Return the [X, Y] coordinate for the center point of the cell that contains the specified text.  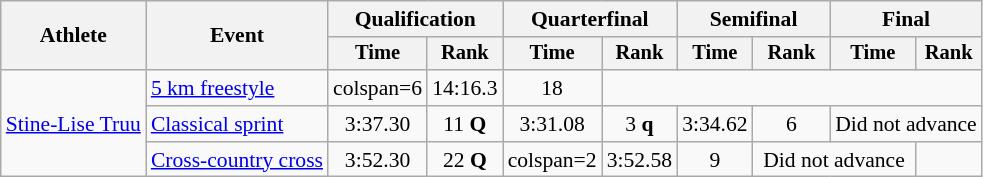
colspan=6 [378, 88]
11 Q [464, 124]
Quarterfinal [590, 19]
3:31.08 [552, 124]
3 q [640, 124]
3:37.30 [378, 124]
14:16.3 [464, 88]
5 km freestyle [237, 88]
6 [792, 124]
18 [552, 88]
Athlete [74, 36]
3:34.62 [714, 124]
Event [237, 36]
Did not advance [906, 124]
Semifinal [754, 19]
Classical sprint [237, 124]
Final [906, 19]
Stine-Lise Truu [74, 124]
Qualification [416, 19]
